Provide the [X, Y] coordinate of the cell's center where the given text is located.  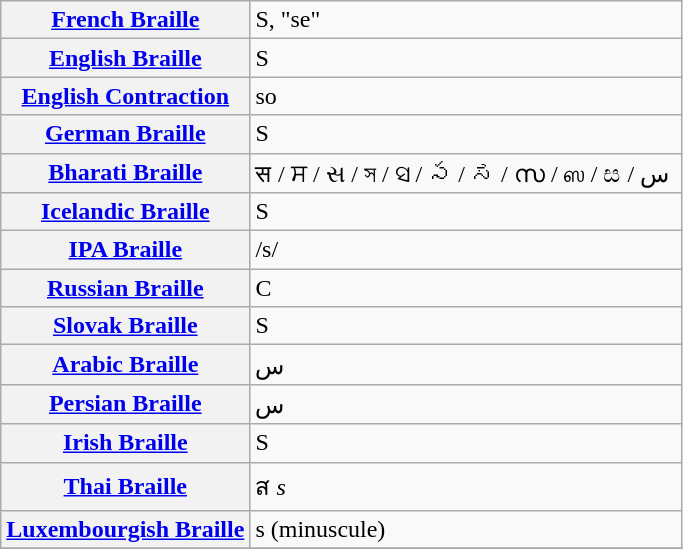
Icelandic Braille [126, 212]
ส s [466, 486]
English Braille [126, 58]
s (minuscule) [466, 530]
English Contraction [126, 96]
Irish Braille [126, 443]
S, "se" [466, 20]
German Braille [126, 134]
French Braille [126, 20]
Persian Braille [126, 404]
स / ਸ / સ / স / ସ / స / ಸ / സ / ஸ / ස / س ‎ [466, 173]
Luxembourgish Braille [126, 530]
IPA Braille [126, 250]
Thai Braille [126, 486]
Slovak Braille [126, 326]
so [466, 96]
С [466, 288]
Arabic Braille [126, 365]
Russian Braille [126, 288]
Bharati Braille [126, 173]
/s/ [466, 250]
